Determine the [X, Y] coordinate at the center of the cell enclosing the given text.  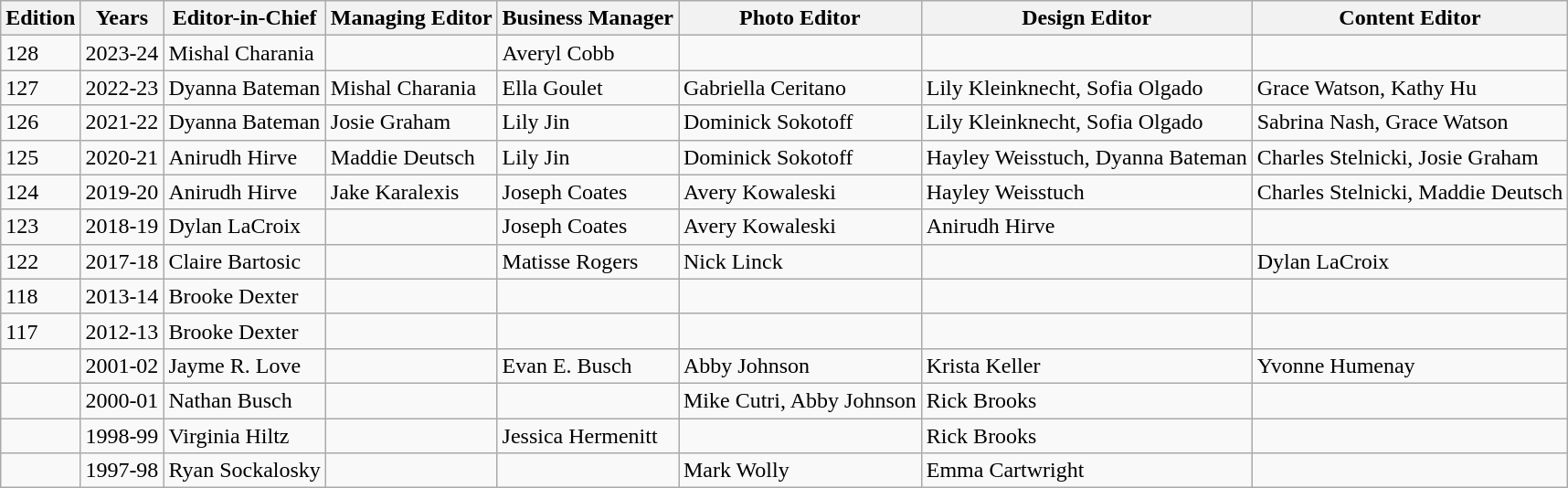
2000-01 [122, 400]
128 [40, 53]
Charles Stelnicki, Josie Graham [1410, 157]
123 [40, 227]
2001-02 [122, 366]
Design Editor [1086, 18]
Hayley Weisstuch [1086, 192]
Josie Graham [411, 122]
122 [40, 261]
124 [40, 192]
2019-20 [122, 192]
Hayley Weisstuch, Dyanna Bateman [1086, 157]
Claire Bartosic [245, 261]
Maddie Deutsch [411, 157]
Jake Karalexis [411, 192]
1997-98 [122, 471]
Grace Watson, Kathy Hu [1410, 88]
Edition [40, 18]
Virginia Hiltz [245, 436]
Editor-in-Chief [245, 18]
Jayme R. Love [245, 366]
117 [40, 331]
2021-22 [122, 122]
Gabriella Ceritano [800, 88]
Emma Cartwright [1086, 471]
126 [40, 122]
Charles Stelnicki, Maddie Deutsch [1410, 192]
Ella Goulet [588, 88]
125 [40, 157]
Krista Keller [1086, 366]
2022-23 [122, 88]
Yvonne Humenay [1410, 366]
Business Manager [588, 18]
Abby Johnson [800, 366]
Matisse Rogers [588, 261]
2023-24 [122, 53]
2017-18 [122, 261]
Managing Editor [411, 18]
Years [122, 18]
Ryan Sockalosky [245, 471]
1998-99 [122, 436]
Photo Editor [800, 18]
2018-19 [122, 227]
Jessica Hermenitt [588, 436]
Evan E. Busch [588, 366]
Sabrina Nash, Grace Watson [1410, 122]
Nathan Busch [245, 400]
Content Editor [1410, 18]
Mark Wolly [800, 471]
2012-13 [122, 331]
2020-21 [122, 157]
118 [40, 296]
127 [40, 88]
Averyl Cobb [588, 53]
2013-14 [122, 296]
Mike Cutri, Abby Johnson [800, 400]
Nick Linck [800, 261]
